Provide the [X, Y] coordinate of the cell's center where the given text is located.  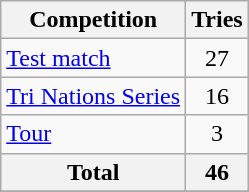
Competition [94, 20]
16 [218, 96]
Tries [218, 20]
Tour [94, 134]
Test match [94, 58]
27 [218, 58]
Total [94, 172]
Tri Nations Series [94, 96]
3 [218, 134]
46 [218, 172]
